Pinpoint the cell where the given text exists, returning its (x, y) midpoint coordinate. 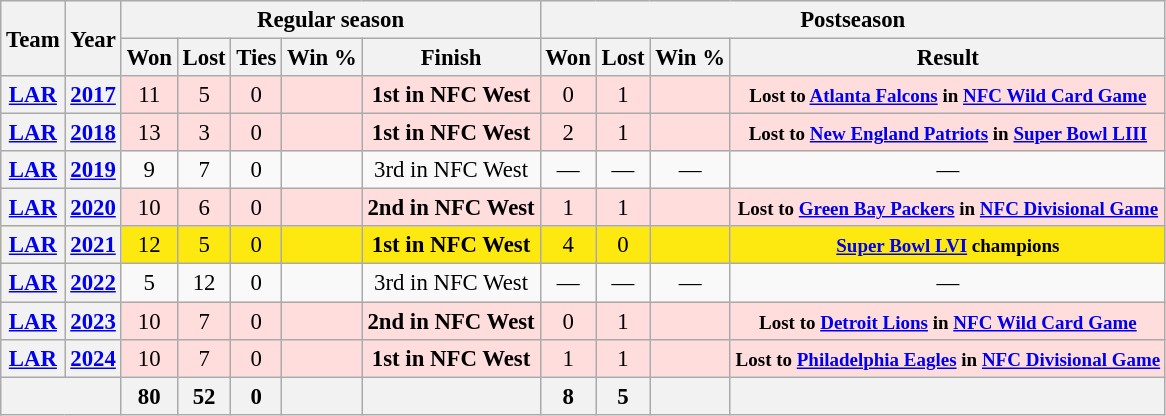
Lost to Philadelphia Eagles in NFC Divisional Game (948, 358)
Lost to Detroit Lions in NFC Wild Card Game (948, 321)
52 (204, 396)
3 (204, 133)
Result (948, 58)
2024 (93, 358)
4 (568, 245)
13 (149, 133)
9 (149, 170)
Ties (256, 58)
2018 (93, 133)
2019 (93, 170)
2 (568, 133)
8 (568, 396)
11 (149, 95)
Super Bowl LVI champions (948, 245)
6 (204, 208)
2021 (93, 245)
Lost to Atlanta Falcons in NFC Wild Card Game (948, 95)
2022 (93, 283)
2023 (93, 321)
Regular season (330, 20)
Year (93, 38)
Finish (451, 58)
Postseason (852, 20)
Lost to Green Bay Packers in NFC Divisional Game (948, 208)
Lost to New England Patriots in Super Bowl LIII (948, 133)
80 (149, 396)
2020 (93, 208)
Team (33, 38)
2017 (93, 95)
